Return the [x, y] coordinate for the center point of the cell that contains the specified text.  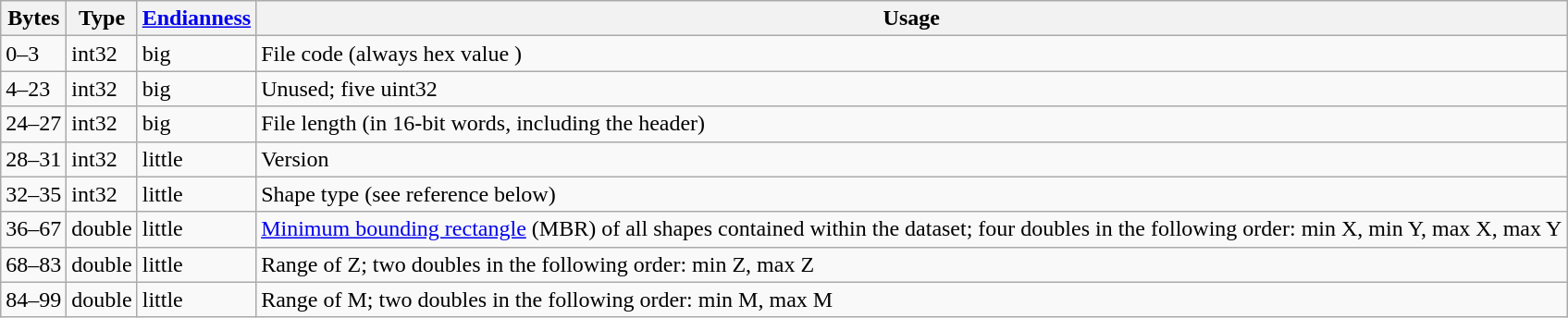
File length (in 16-bit words, including the header) [912, 124]
36–67 [33, 229]
84–99 [33, 300]
Range of Z; two doubles in the following order: min Z, max Z [912, 264]
Bytes [33, 18]
Type [102, 18]
Minimum bounding rectangle (MBR) of all shapes contained within the dataset; four doubles in the following order: min X, min Y, max X, max Y [912, 229]
28–31 [33, 159]
Usage [912, 18]
Version [912, 159]
File code (always hex value ) [912, 54]
24–27 [33, 124]
Shape type (see reference below) [912, 194]
Range of M; two doubles in the following order: min M, max M [912, 300]
Endianness [196, 18]
0–3 [33, 54]
68–83 [33, 264]
32–35 [33, 194]
4–23 [33, 89]
Unused; five uint32 [912, 89]
